Find where the given text appears and provide that cell's center as [X, Y] coordinate. 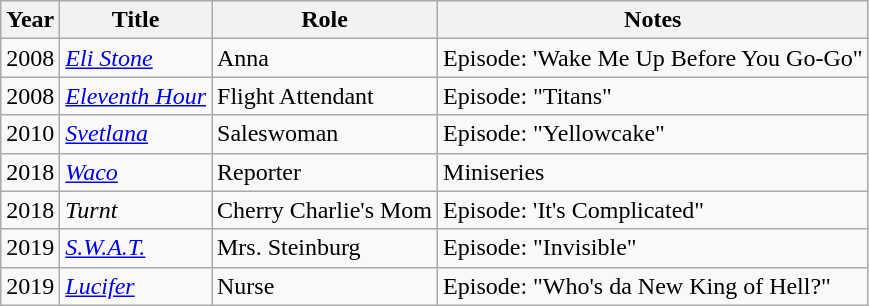
Miniseries [654, 172]
S.W.A.T. [136, 248]
Mrs. Steinburg [325, 248]
Year [30, 20]
Title [136, 20]
Episode: "Titans" [654, 96]
Turnt [136, 210]
Waco [136, 172]
Nurse [325, 286]
Episode: "Yellowcake" [654, 134]
Eleventh Hour [136, 96]
Cherry Charlie's Mom [325, 210]
Flight Attendant [325, 96]
Episode: 'It's Complicated" [654, 210]
Svetlana [136, 134]
Reporter [325, 172]
2010 [30, 134]
Episode: 'Wake Me Up Before You Go-Go" [654, 58]
Notes [654, 20]
Episode: "Who's da New King of Hell?" [654, 286]
Episode: "Invisible" [654, 248]
Eli Stone [136, 58]
Role [325, 20]
Lucifer [136, 286]
Anna [325, 58]
Saleswoman [325, 134]
